Determine the (x, y) coordinate at the center of the cell enclosing the given text.  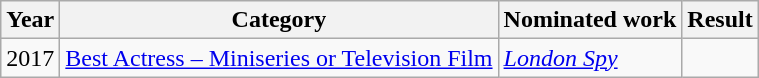
Nominated work (590, 20)
Result (720, 20)
Best Actress – Miniseries or Television Film (279, 58)
Category (279, 20)
Year (30, 20)
London Spy (590, 58)
2017 (30, 58)
